Determine the (x, y) coordinate at the center of the cell enclosing the given text.  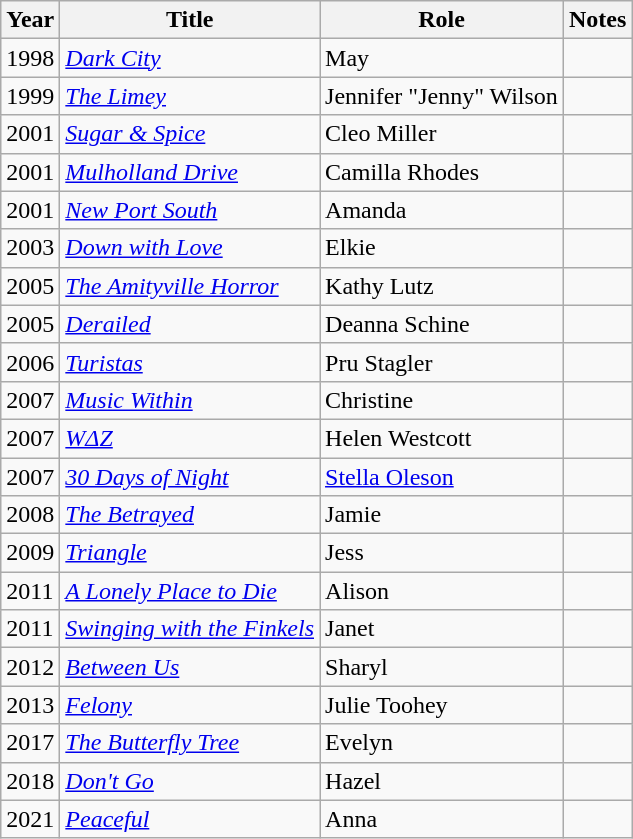
Jess (442, 553)
Elkie (442, 248)
Music Within (190, 400)
Turistas (190, 362)
Kathy Lutz (442, 286)
1999 (30, 96)
WΔZ (190, 438)
Evelyn (442, 743)
30 Days of Night (190, 477)
2021 (30, 819)
New Port South (190, 210)
Sugar & Spice (190, 134)
Helen Westcott (442, 438)
2018 (30, 781)
A Lonely Place to Die (190, 591)
2017 (30, 743)
Swinging with the Finkels (190, 629)
2012 (30, 667)
May (442, 58)
Down with Love (190, 248)
Dark City (190, 58)
Janet (442, 629)
Don't Go (190, 781)
Camilla Rhodes (442, 172)
Cleo Miller (442, 134)
Stella Oleson (442, 477)
Mulholland Drive (190, 172)
Title (190, 20)
Derailed (190, 324)
Jamie (442, 515)
Sharyl (442, 667)
The Butterfly Tree (190, 743)
Christine (442, 400)
Triangle (190, 553)
Hazel (442, 781)
Year (30, 20)
2008 (30, 515)
Julie Toohey (442, 705)
Pru Stagler (442, 362)
Anna (442, 819)
Between Us (190, 667)
2006 (30, 362)
Alison (442, 591)
2003 (30, 248)
Peaceful (190, 819)
Notes (597, 20)
2013 (30, 705)
Amanda (442, 210)
The Limey (190, 96)
1998 (30, 58)
Jennifer "Jenny" Wilson (442, 96)
Deanna Schine (442, 324)
The Betrayed (190, 515)
The Amityville Horror (190, 286)
Felony (190, 705)
2009 (30, 553)
Role (442, 20)
